Output the (x, y) coordinate of the center of the cell containing the given text.  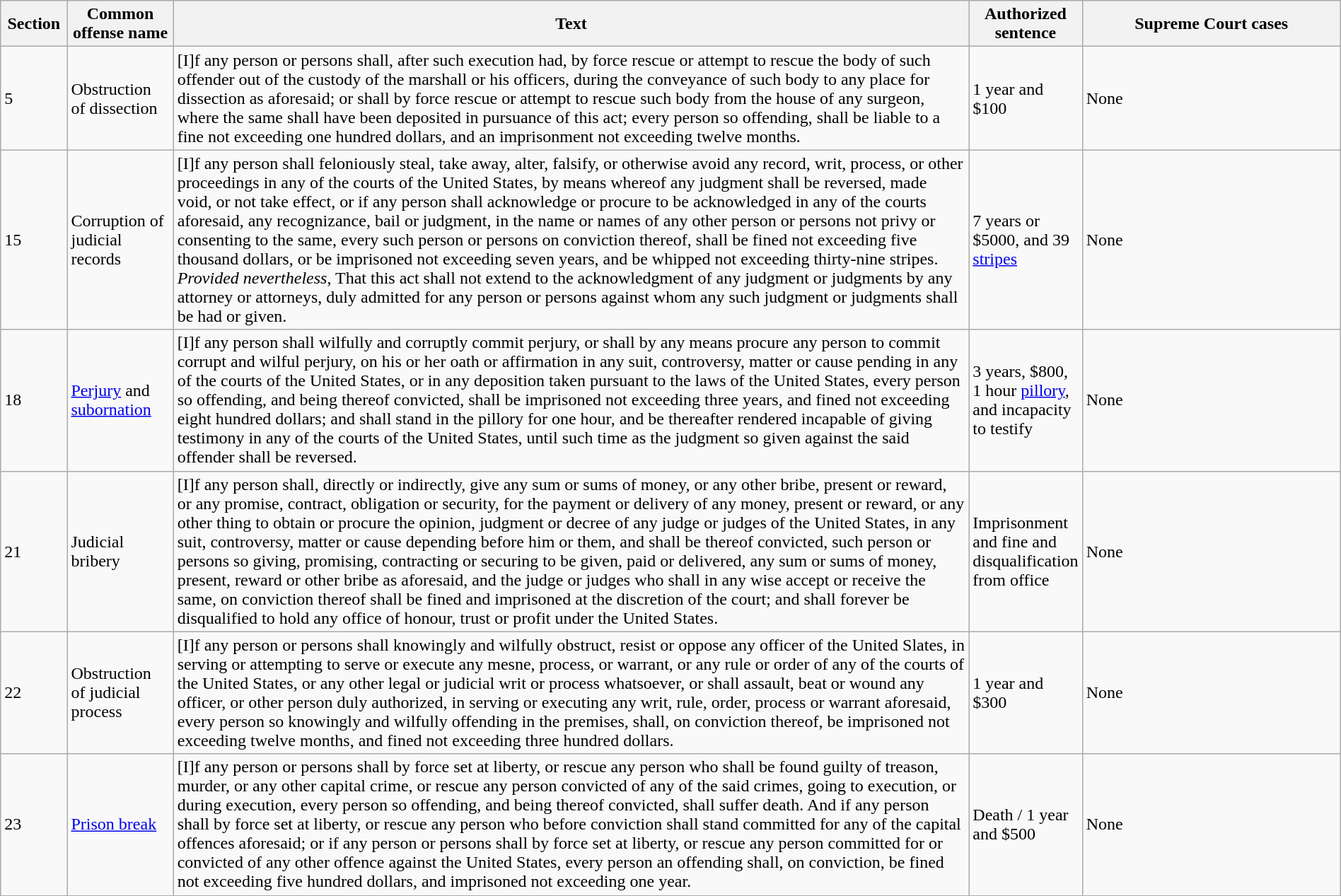
18 (34, 400)
Judicial bribery (120, 552)
21 (34, 552)
1 year and $300 (1026, 693)
15 (34, 240)
7 years or $5000, and 39 stripes (1026, 240)
23 (34, 825)
Common offense name (120, 24)
Section (34, 24)
Perjury and subornation (120, 400)
1 year and $100 (1026, 98)
22 (34, 693)
Obstruction of dissection (120, 98)
5 (34, 98)
Supreme Court cases (1211, 24)
3 years, $800, 1 hour pillory, and incapacity to testify (1026, 400)
Authorized sentence (1026, 24)
Imprisonment and fine and disqualification from office (1026, 552)
Prison break (120, 825)
Death / 1 year and $500 (1026, 825)
Obstruction of judicial process (120, 693)
Text (571, 24)
Corruption of judicial records (120, 240)
